Extract the (x, y) coordinate from the center of the cell holding the provided text.  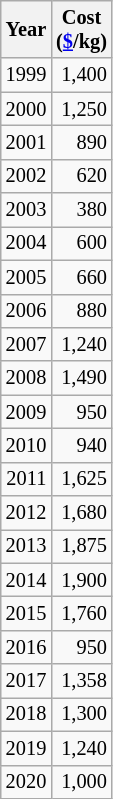
880 (82, 311)
2000 (26, 109)
2007 (26, 344)
2005 (26, 277)
940 (82, 445)
2014 (26, 580)
1,490 (82, 378)
660 (82, 277)
380 (82, 210)
1,625 (82, 479)
2012 (26, 513)
2017 (26, 681)
2011 (26, 479)
2020 (26, 782)
1,900 (82, 580)
1,400 (82, 75)
1,760 (82, 613)
2010 (26, 445)
Cost($/kg) (82, 29)
2003 (26, 210)
1,358 (82, 681)
2004 (26, 243)
2016 (26, 647)
2013 (26, 546)
600 (82, 243)
890 (82, 142)
1,875 (82, 546)
2008 (26, 378)
1,300 (82, 714)
1,250 (82, 109)
2009 (26, 412)
Year (26, 29)
620 (82, 176)
1999 (26, 75)
2002 (26, 176)
2001 (26, 142)
2019 (26, 748)
2018 (26, 714)
2015 (26, 613)
1,680 (82, 513)
1,000 (82, 782)
2006 (26, 311)
